Return (x, y) of the center of cell containing provided text 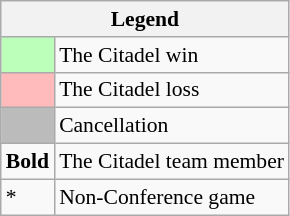
Legend (145, 19)
Cancellation (172, 126)
Bold (28, 162)
The Citadel loss (172, 90)
The Citadel win (172, 55)
The Citadel team member (172, 162)
* (28, 197)
Non-Conference game (172, 197)
